Provide the [X, Y] coordinate of the cell's center where the given text is located.  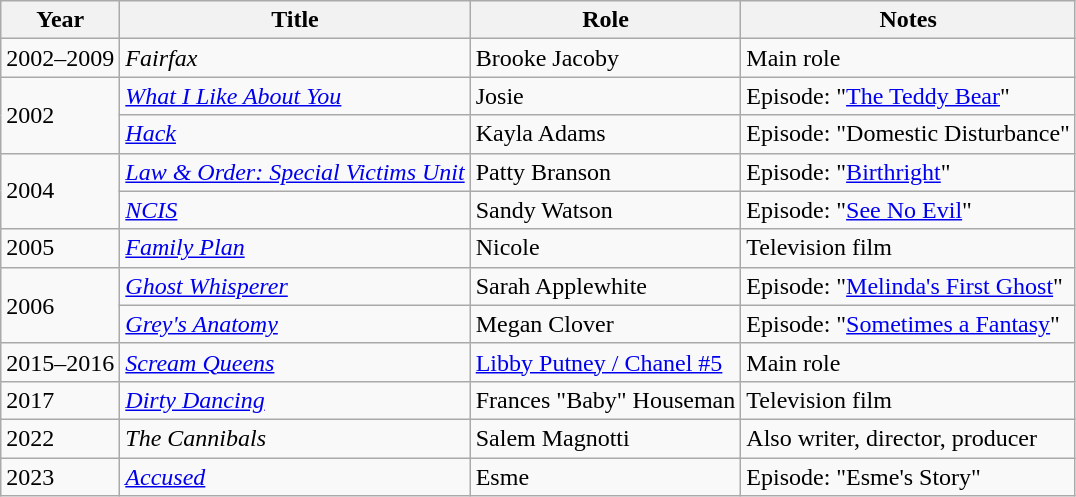
Sandy Watson [606, 210]
Episode: "Esme's Story" [908, 477]
2002 [60, 115]
Grey's Anatomy [295, 324]
Episode: "Sometimes a Fantasy" [908, 324]
2023 [60, 477]
Frances "Baby" Houseman [606, 400]
2002–2009 [60, 58]
Family Plan [295, 248]
Salem Magnotti [606, 438]
Also writer, director, producer [908, 438]
2005 [60, 248]
Libby Putney / Chanel #5 [606, 362]
Accused [295, 477]
Episode: "See No Evil" [908, 210]
Role [606, 20]
Josie [606, 96]
2022 [60, 438]
Megan Clover [606, 324]
2017 [60, 400]
Episode: "Melinda's First Ghost" [908, 286]
Notes [908, 20]
Episode: "Domestic Disturbance" [908, 134]
2004 [60, 191]
Episode: "Birthright" [908, 172]
The Cannibals [295, 438]
2006 [60, 305]
Ghost Whisperer [295, 286]
NCIS [295, 210]
Nicole [606, 248]
Fairfax [295, 58]
Law & Order: Special Victims Unit [295, 172]
Patty Branson [606, 172]
What I Like About You [295, 96]
Sarah Applewhite [606, 286]
2015–2016 [60, 362]
Kayla Adams [606, 134]
Brooke Jacoby [606, 58]
Year [60, 20]
Scream Queens [295, 362]
Dirty Dancing [295, 400]
Episode: "The Teddy Bear" [908, 96]
Hack [295, 134]
Esme [606, 477]
Title [295, 20]
